Return the (x, y) coordinate for the center point of the cell that contains the specified text.  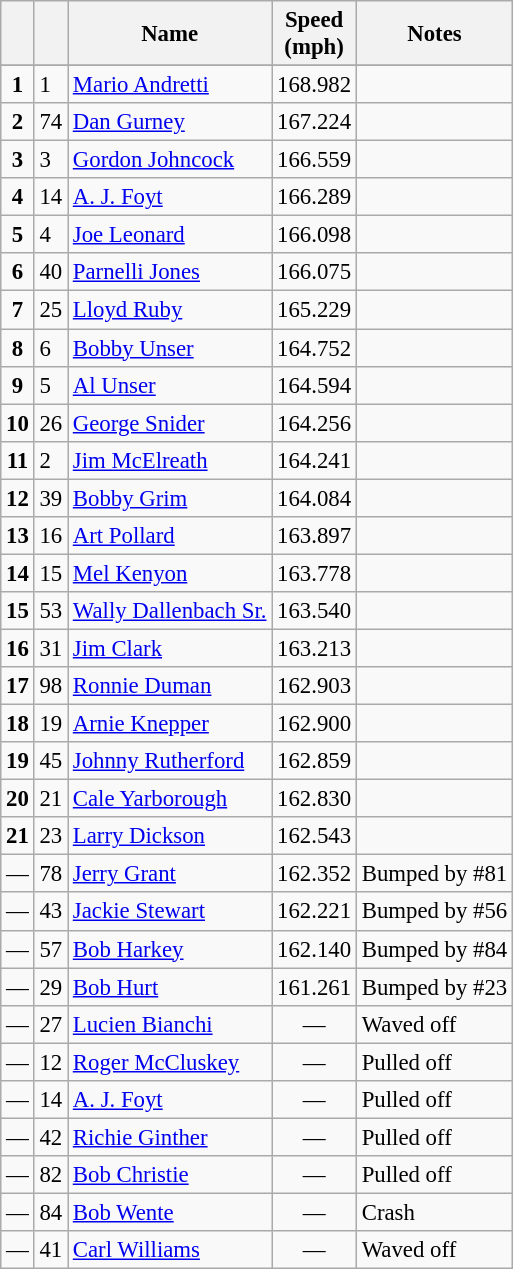
165.229 (314, 310)
George Snider (170, 423)
Gordon Johncock (170, 160)
Jackie Stewart (170, 912)
163.778 (314, 573)
Bumped by #84 (434, 949)
Jim McElreath (170, 460)
164.594 (314, 385)
57 (50, 949)
27 (50, 1024)
Ronnie Duman (170, 686)
Bobby Unser (170, 348)
Bumped by #23 (434, 987)
9 (18, 385)
163.540 (314, 611)
82 (50, 1175)
41 (50, 1250)
162.859 (314, 761)
Bob Harkey (170, 949)
98 (50, 686)
25 (50, 310)
163.897 (314, 536)
166.289 (314, 197)
162.903 (314, 686)
166.075 (314, 273)
8 (18, 348)
167.224 (314, 122)
Bob Christie (170, 1175)
74 (50, 122)
164.084 (314, 498)
166.098 (314, 235)
Lucien Bianchi (170, 1024)
Arnie Knepper (170, 724)
Bobby Grim (170, 498)
Larry Dickson (170, 836)
45 (50, 761)
7 (18, 310)
17 (18, 686)
20 (18, 799)
43 (50, 912)
Joe Leonard (170, 235)
Jim Clark (170, 648)
164.256 (314, 423)
Crash (434, 1212)
39 (50, 498)
42 (50, 1137)
Bumped by #56 (434, 912)
10 (18, 423)
161.261 (314, 987)
162.830 (314, 799)
Bumped by #81 (434, 874)
Dan Gurney (170, 122)
Bob Wente (170, 1212)
31 (50, 648)
Richie Ginther (170, 1137)
162.140 (314, 949)
Johnny Rutherford (170, 761)
Wally Dallenbach Sr. (170, 611)
78 (50, 874)
Speed(mph) (314, 34)
11 (18, 460)
Parnelli Jones (170, 273)
53 (50, 611)
29 (50, 987)
Notes (434, 34)
Cale Yarborough (170, 799)
Jerry Grant (170, 874)
Lloyd Ruby (170, 310)
84 (50, 1212)
18 (18, 724)
163.213 (314, 648)
23 (50, 836)
Mario Andretti (170, 85)
164.241 (314, 460)
40 (50, 273)
Mel Kenyon (170, 573)
166.559 (314, 160)
162.543 (314, 836)
Bob Hurt (170, 987)
168.982 (314, 85)
Carl Williams (170, 1250)
26 (50, 423)
13 (18, 536)
162.352 (314, 874)
162.900 (314, 724)
Art Pollard (170, 536)
164.752 (314, 348)
Name (170, 34)
162.221 (314, 912)
Roger McCluskey (170, 1062)
Al Unser (170, 385)
